Output the [x, y] coordinate of the center of the cell containing the given text.  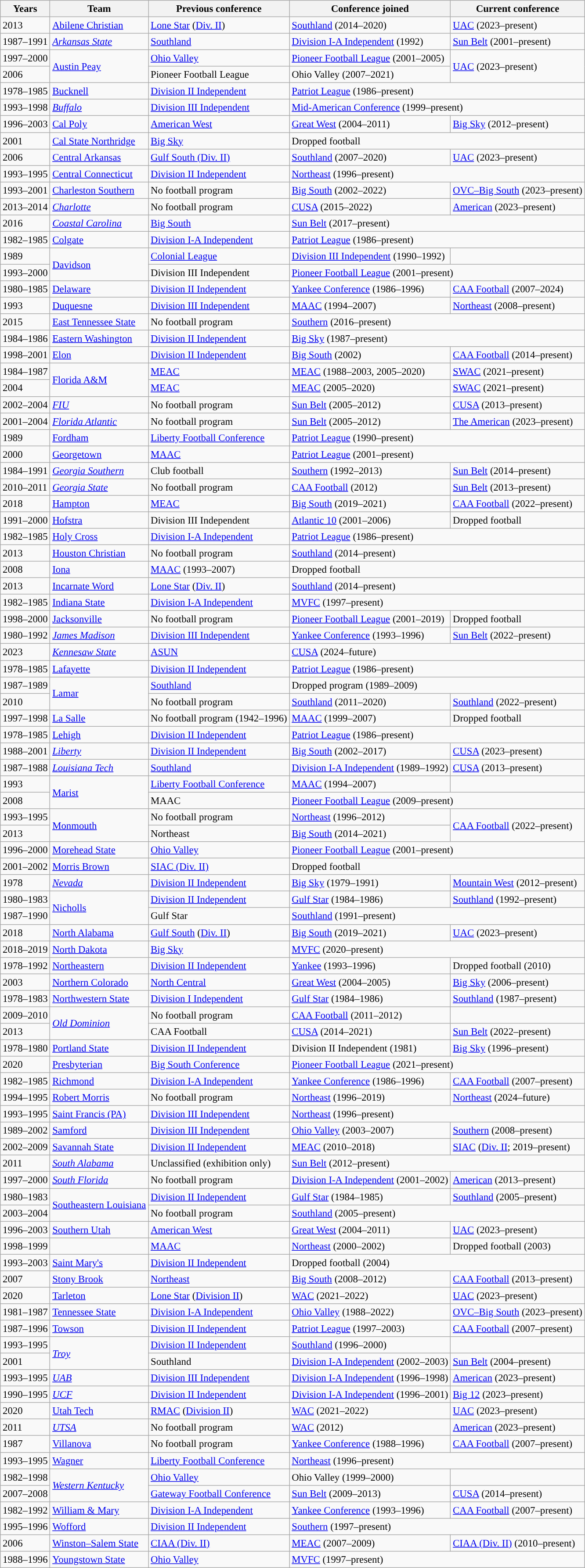
Mountain West (2012–present) [518, 883]
2016 [25, 223]
William & Mary [99, 1510]
Lehigh [99, 735]
Richmond [99, 1081]
Lamar [99, 693]
Troy [99, 1353]
Division I-A Independent (1996–2001) [370, 1395]
South Alabama [99, 1163]
Lone Star (Division II) [219, 1295]
Ohio Valley (1999–2000) [370, 1477]
Yankee (1993–1996) [370, 965]
1982–1998 [25, 1477]
Georgia Southern [99, 471]
Northeast (2000–2002) [370, 1246]
1988–2001 [25, 751]
Dropped football (2010) [518, 965]
CAA Football [219, 1032]
Big South (2002–2022) [370, 190]
Samford [99, 1130]
Charlotte [99, 207]
1978 [25, 883]
Holy Cross [99, 537]
James Madison [99, 636]
1988–1996 [25, 1560]
2013–2014 [25, 207]
1991–2000 [25, 520]
Northeast (1996–2019) [370, 1098]
CUSA (2015–2022) [370, 207]
Club football [219, 471]
Marist [99, 793]
Yankee Conference (1988–1996) [370, 1444]
Winston–Salem State [99, 1543]
Utah Tech [99, 1411]
La Salle [99, 718]
2003–2004 [25, 1213]
Big Sky (1987–present) [437, 339]
Ohio Valley (2007–2021) [370, 75]
CAA Football (2013–present) [518, 1279]
Northern Colorado [99, 982]
Central Connecticut [99, 174]
MEAC (2005–2020) [370, 388]
Northeast (2024–future) [518, 1098]
Towson [99, 1328]
Conference joined [370, 9]
Wofford [99, 1527]
MEAC (1988–2003, 2005–2020) [370, 372]
SIAC (Div. II) [219, 867]
MEAC (2010–2018) [370, 1147]
Big Sky (1996–present) [518, 1048]
Davidson [99, 264]
Patriot League (1997–2003) [370, 1328]
Portland State [99, 1048]
CAA Football (2011–2012) [370, 1015]
WAC (2012) [370, 1428]
Youngstown State [99, 1560]
Mid-American Conference (1999–present) [437, 108]
CUSA (2014–2021) [370, 1032]
UAB [99, 1378]
Bucknell [99, 91]
1987–1990 [25, 916]
2004 [25, 388]
Florida A&M [99, 380]
Southland (2007–2020) [370, 157]
FIU [99, 405]
Southeastern Louisiana [99, 1205]
2018–2019 [25, 949]
Austin Peay [99, 67]
Big Sky (1979–1991) [370, 883]
1993–2003 [25, 1263]
ASUN [219, 652]
Indiana State [99, 603]
Big South [219, 223]
1994–1995 [25, 1098]
RMAC (Division II) [219, 1411]
1993–2001 [25, 190]
1998–1999 [25, 1246]
Pioneer Football League (2021–present) [437, 1065]
Southern Utah [99, 1230]
Louisiana Tech [99, 768]
Dropped program (1989–2009) [437, 685]
CUSA (2023–present) [518, 751]
Elon [99, 355]
Team [99, 9]
Division I-A Independent (1989–1992) [370, 768]
Hampton [99, 504]
Gateway Football Conference [219, 1493]
Sun Belt (2012–present) [437, 1163]
Georgia State [99, 487]
Southland (1992–present) [518, 900]
Atlantic 10 (2001–2006) [370, 520]
1987–1991 [25, 42]
Incarnate Word [99, 586]
CIAA (Div. II) [219, 1543]
Nevada [99, 883]
Southland (1987–present) [518, 999]
Northwestern State [99, 999]
North Dakota [99, 949]
MVFC (2020–present) [437, 949]
CIAA (Div. II) (2010–present) [518, 1543]
MAAC (1999–2007) [370, 718]
Kennesaw State [99, 652]
Gulf Star (1984–1985) [370, 1197]
Southland (1991–present) [437, 916]
Northeast (2008–present) [518, 306]
Gulf Star [219, 916]
Central Arkansas [99, 157]
Coastal Carolina [99, 223]
Buffalo [99, 108]
Patriot League (1990–present) [437, 438]
Pioneer Football League (2009–present) [437, 800]
2001–2004 [25, 421]
Savannah State [99, 1147]
1981–1987 [25, 1312]
Division I-A Independent (1992) [370, 42]
2007 [25, 1279]
SIAC (Div. II; 2019–present) [518, 1147]
Liberty [99, 751]
Villanova [99, 1444]
2009–2010 [25, 1015]
Colonial League [219, 256]
2010–2011 [25, 487]
Southland (2022–present) [518, 702]
Current conference [518, 9]
Northeast (1996–2012) [370, 817]
2007–2008 [25, 1493]
Cal State Northridge [99, 141]
Big Sky (2006–present) [518, 982]
Abilene Christian [99, 25]
Dropped football (2004) [437, 1263]
Division I-A Independent (1996–1998) [370, 1378]
1987–1996 [25, 1328]
Colgate [99, 240]
Division I-A Independent (2001–2002) [370, 1180]
Sun Belt (2013–present) [518, 487]
Houston Christian [99, 553]
Previous conference [219, 9]
Great West (2004–2005) [370, 982]
Charleston Southern [99, 190]
Monmouth [99, 825]
MEAC (2007–2009) [370, 1543]
Unclassified (exhibition only) [219, 1163]
CAA Football (2014–present) [518, 355]
Southern (1997–present) [437, 1527]
1990–1995 [25, 1395]
UTSA [99, 1428]
2002–2004 [25, 405]
Big South (2002–2017) [370, 751]
CUSA (2024–future) [437, 652]
Big South (2002) [370, 355]
Sun Belt (2014–present) [518, 471]
Sun Belt (2009–2013) [370, 1493]
Morehead State [99, 850]
Old Dominion [99, 1023]
1987 [25, 1444]
Presbyterian [99, 1065]
1993–1998 [25, 108]
Ohio Valley (2003–2007) [370, 1130]
1996–2000 [25, 850]
American (2013–present) [518, 1180]
1980–1992 [25, 636]
Big South Conference [219, 1065]
Sun Belt (2001–present) [518, 42]
Cal Poly [99, 124]
Jacksonville [99, 619]
Saint Mary's [99, 1263]
Big Sky (2012–present) [518, 124]
1978–1980 [25, 1048]
Southland (1996–2000) [370, 1345]
Pioneer Football League (2001–2005) [370, 58]
1995–1996 [25, 1527]
1978–1992 [25, 965]
1993–2000 [25, 273]
CAA Football (2007–2024) [518, 289]
Tennessee State [99, 1312]
Arkansas State [99, 42]
Florida Atlantic [99, 421]
Eastern Washington [99, 339]
Northeastern [99, 965]
Southern (1992–2013) [370, 471]
Robert Morris [99, 1098]
1984–1986 [25, 339]
Fordham [99, 438]
1980–1985 [25, 289]
Division I Independent [219, 999]
Saint Francis (PA) [99, 1114]
Southland (2014–2020) [370, 25]
Hofstra [99, 520]
Patriot League (2001–present) [437, 454]
Lafayette [99, 669]
2002–2009 [25, 1147]
South Florida [99, 1180]
Tarleton [99, 1295]
Stony Brook [99, 1279]
1997–1998 [25, 718]
Southern (2008–present) [518, 1130]
Sun Belt (2017–present) [437, 223]
Division I-A Independent (2002–2003) [370, 1362]
2000 [25, 454]
Big South (2014–2021) [370, 834]
1987–1989 [25, 685]
Dropped football (2003) [518, 1246]
1978–1983 [25, 999]
1987–1988 [25, 768]
Morris Brown [99, 867]
2023 [25, 652]
No football program (1942–1996) [219, 718]
1984–1991 [25, 471]
Western Kentucky [99, 1485]
MAAC (1993–2007) [219, 570]
CUSA (2014–present) [518, 1493]
Pioneer Football League [219, 75]
Iona [99, 570]
Delaware [99, 289]
2010 [25, 702]
East Tennessee State [99, 322]
1998–2001 [25, 355]
1998–2000 [25, 619]
Southern (2016–present) [437, 322]
CAA Football (2012) [370, 487]
North Alabama [99, 933]
Southland (2011–2020) [370, 702]
UCF [99, 1395]
Division III Independent (1990–1992) [370, 256]
Duquesne [99, 306]
1989–2002 [25, 1130]
1982–1992 [25, 1510]
Big South (2008–2012) [370, 1279]
Big 12 (2023–present) [518, 1395]
The American (2023–present) [518, 421]
Ohio Valley (1988–2022) [370, 1312]
2015 [25, 322]
Years [25, 9]
Georgetown [99, 454]
Division II Independent (1981) [370, 1048]
Pioneer Football League (2001–2019) [370, 619]
Sun Belt (2004–present) [518, 1362]
Nicholls [99, 908]
1984–1987 [25, 372]
2001–2002 [25, 867]
2003 [25, 982]
Wagner [99, 1460]
North Central [219, 982]
